Locate the cell with the specified text and output its (x, y) center coordinate. 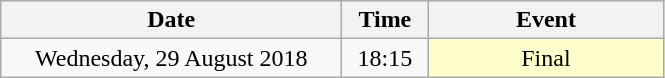
Wednesday, 29 August 2018 (172, 58)
Time (385, 20)
Date (172, 20)
18:15 (385, 58)
Event (546, 20)
Final (546, 58)
